Return (X, Y) of the center of cell containing provided text 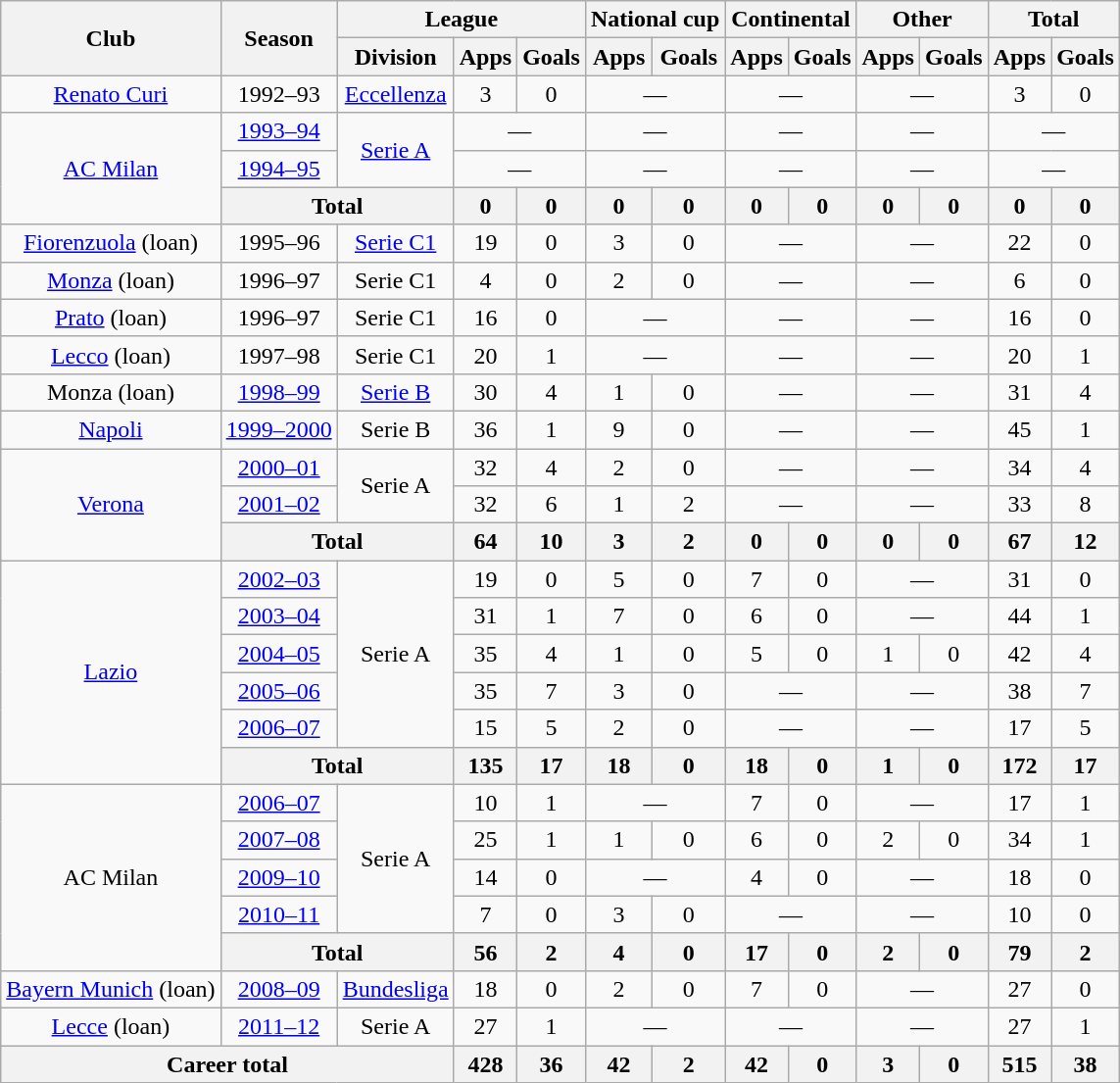
2004–05 (278, 654)
2000–01 (278, 468)
Eccellenza (396, 94)
National cup (655, 20)
172 (1019, 765)
Club (111, 38)
2001–02 (278, 505)
135 (485, 765)
428 (485, 1063)
2009–10 (278, 877)
56 (485, 952)
1994–95 (278, 169)
Division (396, 57)
Bayern Munich (loan) (111, 989)
1992–93 (278, 94)
1999–2000 (278, 429)
25 (485, 840)
64 (485, 542)
2005–06 (278, 691)
33 (1019, 505)
2002–03 (278, 579)
45 (1019, 429)
30 (485, 392)
15 (485, 728)
Prato (loan) (111, 318)
Verona (111, 505)
9 (618, 429)
League (461, 20)
2007–08 (278, 840)
1995–96 (278, 243)
67 (1019, 542)
12 (1086, 542)
8 (1086, 505)
Season (278, 38)
Career total (227, 1063)
515 (1019, 1063)
Bundesliga (396, 989)
Other (922, 20)
2008–09 (278, 989)
2010–11 (278, 914)
Fiorenzuola (loan) (111, 243)
1993–94 (278, 131)
79 (1019, 952)
Lazio (111, 672)
Continental (791, 20)
1997–98 (278, 355)
1998–99 (278, 392)
22 (1019, 243)
Renato Curi (111, 94)
Napoli (111, 429)
2003–04 (278, 616)
Lecce (loan) (111, 1026)
14 (485, 877)
44 (1019, 616)
Lecco (loan) (111, 355)
2011–12 (278, 1026)
